Pinpoint the cell where the given text exists, returning its [x, y] midpoint coordinate. 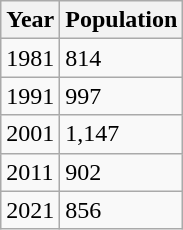
1991 [30, 96]
2021 [30, 210]
997 [122, 96]
Population [122, 20]
856 [122, 210]
1981 [30, 58]
814 [122, 58]
2001 [30, 134]
902 [122, 172]
Year [30, 20]
1,147 [122, 134]
2011 [30, 172]
